Output the (X, Y) coordinate of the center of the cell containing the given text.  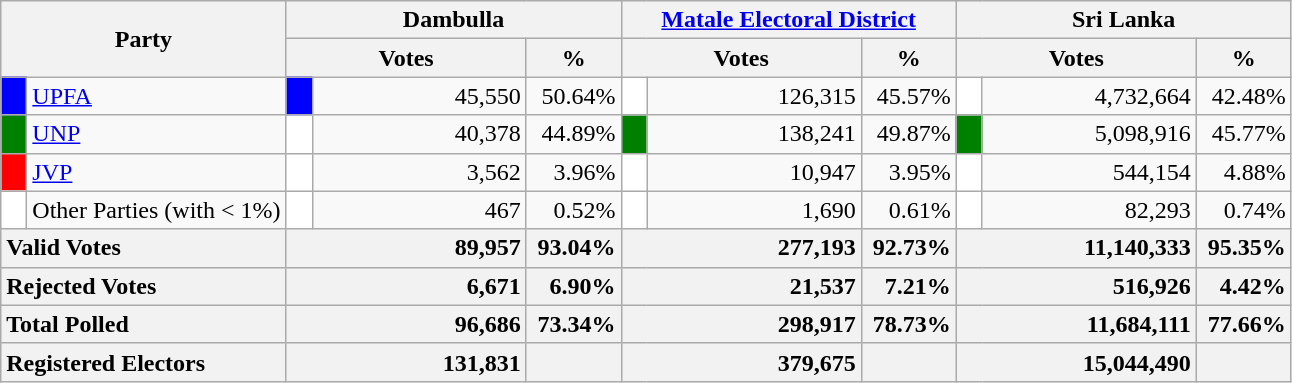
96,686 (406, 324)
77.66% (1244, 324)
7.21% (908, 286)
544,154 (1089, 172)
131,831 (406, 362)
Other Parties (with < 1%) (156, 210)
92.73% (908, 248)
298,917 (741, 324)
93.04% (574, 248)
379,675 (741, 362)
Dambulla (454, 20)
45.57% (908, 96)
3.95% (908, 172)
126,315 (754, 96)
4.88% (1244, 172)
50.64% (574, 96)
73.34% (574, 324)
6,671 (406, 286)
89,957 (406, 248)
3.96% (574, 172)
UNP (156, 134)
4,732,664 (1089, 96)
45,550 (419, 96)
49.87% (908, 134)
Registered Electors (144, 362)
11,684,111 (1076, 324)
42.48% (1244, 96)
Sri Lanka (1124, 20)
44.89% (574, 134)
516,926 (1076, 286)
277,193 (741, 248)
82,293 (1089, 210)
UPFA (156, 96)
Rejected Votes (144, 286)
78.73% (908, 324)
11,140,333 (1076, 248)
95.35% (1244, 248)
Total Polled (144, 324)
0.61% (908, 210)
1,690 (754, 210)
5,098,916 (1089, 134)
0.52% (574, 210)
21,537 (741, 286)
Valid Votes (144, 248)
6.90% (574, 286)
138,241 (754, 134)
15,044,490 (1076, 362)
3,562 (419, 172)
4.42% (1244, 286)
Party (144, 39)
40,378 (419, 134)
0.74% (1244, 210)
JVP (156, 172)
467 (419, 210)
45.77% (1244, 134)
Matale Electoral District (788, 20)
10,947 (754, 172)
